Extract the [X, Y] coordinate from the center of the cell holding the provided text.  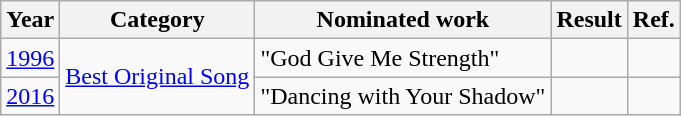
1996 [30, 58]
Category [158, 20]
Result [589, 20]
Ref. [654, 20]
"Dancing with Your Shadow" [403, 96]
Best Original Song [158, 77]
Year [30, 20]
"God Give Me Strength" [403, 58]
Nominated work [403, 20]
2016 [30, 96]
